Scan for the cell matching the given text and deliver its (X, Y) coordinate at center. 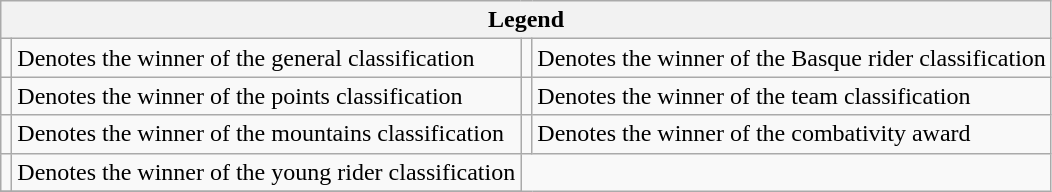
Denotes the winner of the points classification (266, 96)
Denotes the winner of the Basque rider classification (792, 58)
Legend (526, 20)
Denotes the winner of the combativity award (792, 134)
Denotes the winner of the young rider classification (266, 172)
Denotes the winner of the general classification (266, 58)
Denotes the winner of the mountains classification (266, 134)
Denotes the winner of the team classification (792, 96)
